Identify which cell holds the provided text, then report its (X, Y) central coordinate. 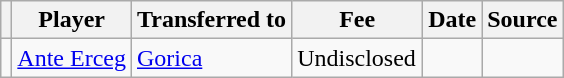
Player (72, 20)
Ante Erceg (72, 58)
Source (522, 20)
Undisclosed (358, 58)
Gorica (211, 58)
Fee (358, 20)
Date (452, 20)
Transferred to (211, 20)
